For the text-containing cell, return its midpoint in [x, y] coordinate format. 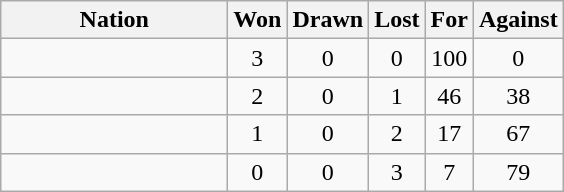
Nation [114, 20]
46 [449, 96]
17 [449, 134]
Lost [397, 20]
67 [518, 134]
For [449, 20]
100 [449, 58]
7 [449, 172]
Won [258, 20]
79 [518, 172]
38 [518, 96]
Drawn [328, 20]
Against [518, 20]
